Capture the cell that displays the provided text and extract its [X, Y] central coordinate. 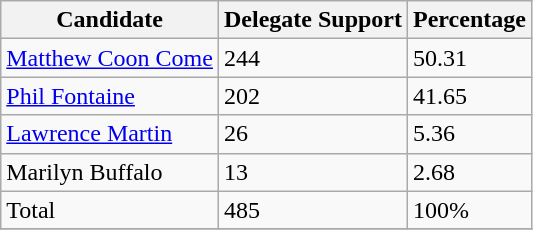
244 [312, 58]
5.36 [470, 134]
Lawrence Martin [110, 134]
100% [470, 210]
Total [110, 210]
41.65 [470, 96]
Percentage [470, 20]
13 [312, 172]
Delegate Support [312, 20]
Phil Fontaine [110, 96]
485 [312, 210]
Candidate [110, 20]
Marilyn Buffalo [110, 172]
50.31 [470, 58]
26 [312, 134]
2.68 [470, 172]
Matthew Coon Come [110, 58]
202 [312, 96]
